Scan for the cell matching the given text and deliver its [X, Y] coordinate at center. 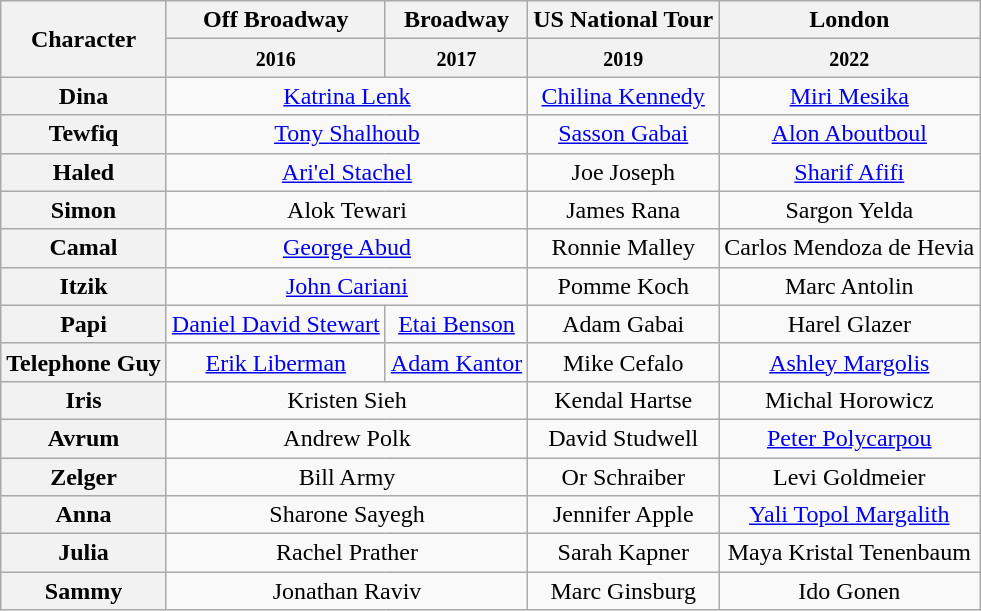
Alok Tewari [346, 210]
Tony Shalhoub [346, 134]
2019 [624, 58]
Sargon Yelda [850, 210]
Avrum [84, 438]
David Studwell [624, 438]
Marc Antolin [850, 286]
London [850, 20]
Simon [84, 210]
Peter Polycarpou [850, 438]
Ronnie Malley [624, 248]
Miri Mesika [850, 96]
Jonathan Raviv [346, 591]
Levi Goldmeier [850, 477]
Joe Joseph [624, 172]
Kendal Hartse [624, 400]
2022 [850, 58]
Ari'el Stachel [346, 172]
Itzik [84, 286]
Pomme Koch [624, 286]
Sharone Sayegh [346, 515]
US National Tour [624, 20]
Papi [84, 324]
Maya Kristal Tenenbaum [850, 553]
Sharif Afifi [850, 172]
Telephone Guy [84, 362]
Sammy [84, 591]
Michal Horowicz [850, 400]
Jennifer Apple [624, 515]
Andrew Polk [346, 438]
Adam Gabai [624, 324]
Character [84, 39]
Ido Gonen [850, 591]
Haled [84, 172]
Carlos Mendoza de Hevia [850, 248]
John Cariani [346, 286]
George Abud [346, 248]
Sarah Kapner [624, 553]
Zelger [84, 477]
Camal [84, 248]
Mike Cefalo [624, 362]
Sasson Gabai [624, 134]
Off Broadway [276, 20]
Tewfiq [84, 134]
Katrina Lenk [346, 96]
Alon Aboutboul [850, 134]
Yali Topol Margalith [850, 515]
James Rana [624, 210]
Rachel Prather [346, 553]
Iris [84, 400]
Kristen Sieh [346, 400]
2017 [456, 58]
2016 [276, 58]
Julia [84, 553]
Daniel David Stewart [276, 324]
Ashley Margolis [850, 362]
Harel Glazer [850, 324]
Marc Ginsburg [624, 591]
Chilina Kennedy [624, 96]
Etai Benson [456, 324]
Anna [84, 515]
Broadway [456, 20]
Adam Kantor [456, 362]
Or Schraiber [624, 477]
Dina [84, 96]
Bill Army [346, 477]
Erik Liberman [276, 362]
